Determine the [X, Y] coordinate at the center of the cell enclosing the given text.  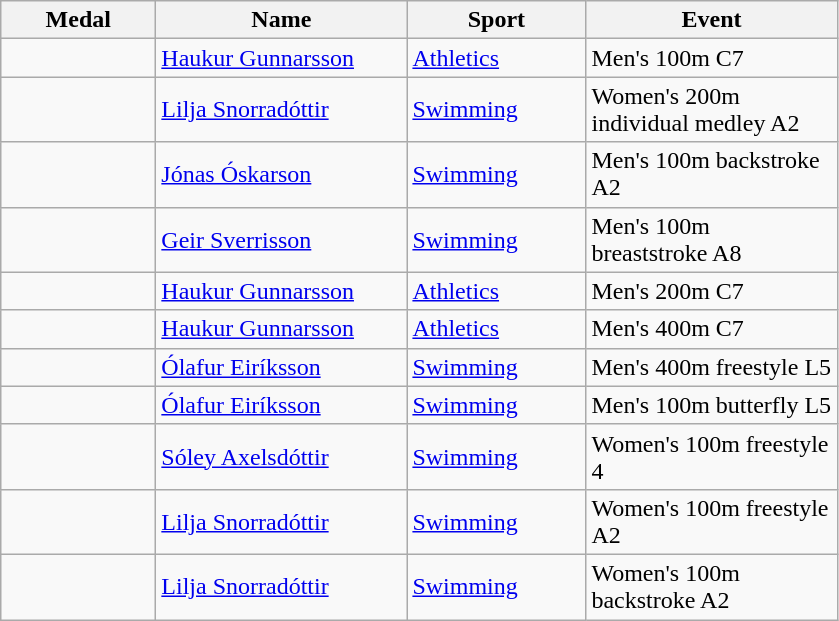
Women's 100m backstroke A2 [712, 586]
Event [712, 20]
Name [282, 20]
Medal [78, 20]
Sóley Axelsdóttir [282, 456]
Men's 100m C7 [712, 58]
Geir Sverrisson [282, 240]
Men's 100m breaststroke A8 [712, 240]
Jónas Óskarson [282, 174]
Men's 400m freestyle L5 [712, 367]
Women's 100m freestyle 4 [712, 456]
Sport [496, 20]
Men's 100m butterfly L5 [712, 405]
Women's 100m freestyle A2 [712, 522]
Men's 400m C7 [712, 329]
Men's 200m C7 [712, 291]
Women's 200m individual medley A2 [712, 110]
Men's 100m backstroke A2 [712, 174]
